Determine the (X, Y) coordinate at the center of the cell enclosing the given text.  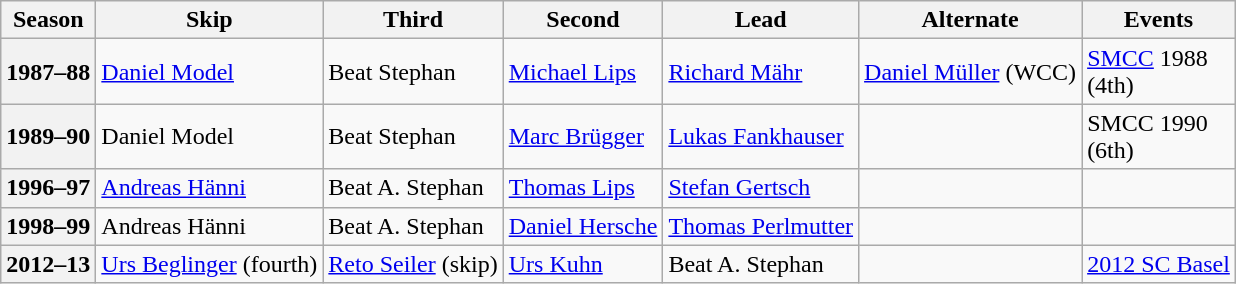
Skip (210, 20)
1998–99 (48, 226)
SMCC 1990 (6th) (1159, 136)
Reto Seiler (skip) (413, 264)
SMCC 1988 (4th) (1159, 72)
1987–88 (48, 72)
1996–97 (48, 188)
Michael Lips (583, 72)
1989–90 (48, 136)
Alternate (970, 20)
Richard Mähr (761, 72)
Marc Brügger (583, 136)
Urs Beglinger (fourth) (210, 264)
Urs Kuhn (583, 264)
Stefan Gertsch (761, 188)
Third (413, 20)
Second (583, 20)
2012–13 (48, 264)
Daniel Müller (WCC) (970, 72)
Events (1159, 20)
Daniel Hersche (583, 226)
Thomas Lips (583, 188)
Thomas Perlmutter (761, 226)
Lukas Fankhauser (761, 136)
Lead (761, 20)
Season (48, 20)
2012 SC Basel (1159, 264)
